Find where the given text appears and provide that cell's center as (x, y) coordinate. 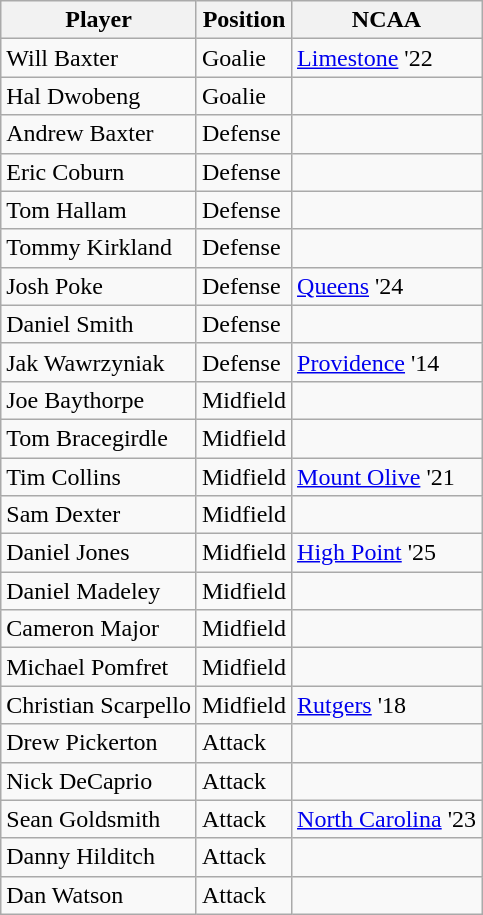
Dan Watson (99, 895)
Tim Collins (99, 477)
Eric Coburn (99, 172)
Michael Pomfret (99, 667)
North Carolina '23 (387, 819)
Tom Hallam (99, 210)
NCAA (387, 20)
Jak Wawrzyniak (99, 362)
Position (244, 20)
Limestone '22 (387, 58)
Cameron Major (99, 629)
Joe Baythorpe (99, 400)
Christian Scarpello (99, 705)
Daniel Madeley (99, 591)
Andrew Baxter (99, 134)
High Point '25 (387, 553)
Hal Dwobeng (99, 96)
Nick DeCaprio (99, 781)
Sean Goldsmith (99, 819)
Queens '24 (387, 286)
Sam Dexter (99, 515)
Danny Hilditch (99, 857)
Tom Bracegirdle (99, 438)
Providence '14 (387, 362)
Josh Poke (99, 286)
Tommy Kirkland (99, 248)
Mount Olive '21 (387, 477)
Drew Pickerton (99, 743)
Player (99, 20)
Daniel Jones (99, 553)
Daniel Smith (99, 324)
Will Baxter (99, 58)
Rutgers '18 (387, 705)
